Locate the cell with the specified text and output its (x, y) center coordinate. 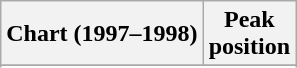
Chart (1997–1998) (102, 34)
Peakposition (249, 34)
